Output the (X, Y) coordinate of the center of the cell containing the given text.  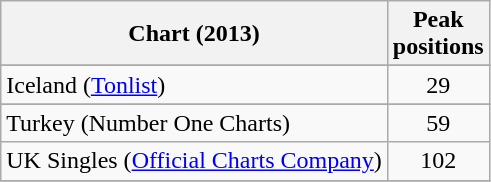
102 (438, 161)
59 (438, 123)
29 (438, 85)
Turkey (Number One Charts) (194, 123)
Chart (2013) (194, 34)
UK Singles (Official Charts Company) (194, 161)
Peakpositions (438, 34)
Iceland (Tonlist) (194, 85)
